Return the [X, Y] coordinate for the center point of the cell that contains the specified text.  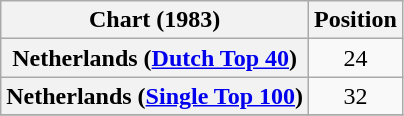
Position [356, 20]
Netherlands (Dutch Top 40) [155, 58]
24 [356, 58]
Netherlands (Single Top 100) [155, 96]
Chart (1983) [155, 20]
32 [356, 96]
